Determine the [X, Y] coordinate at the center of the cell enclosing the given text.  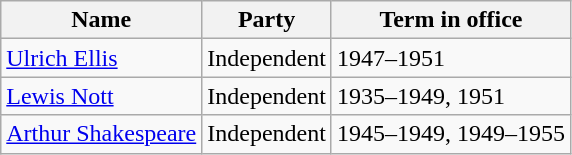
1945–1949, 1949–1955 [450, 134]
1935–1949, 1951 [450, 96]
Ulrich Ellis [102, 58]
Arthur Shakespeare [102, 134]
Lewis Nott [102, 96]
Name [102, 20]
Party [267, 20]
1947–1951 [450, 58]
Term in office [450, 20]
